Provide the (x, y) coordinate of the cell's center where the given text is located.  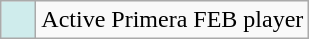
Active Primera FEB player (172, 20)
